For the text-containing cell, return its midpoint in [x, y] coordinate format. 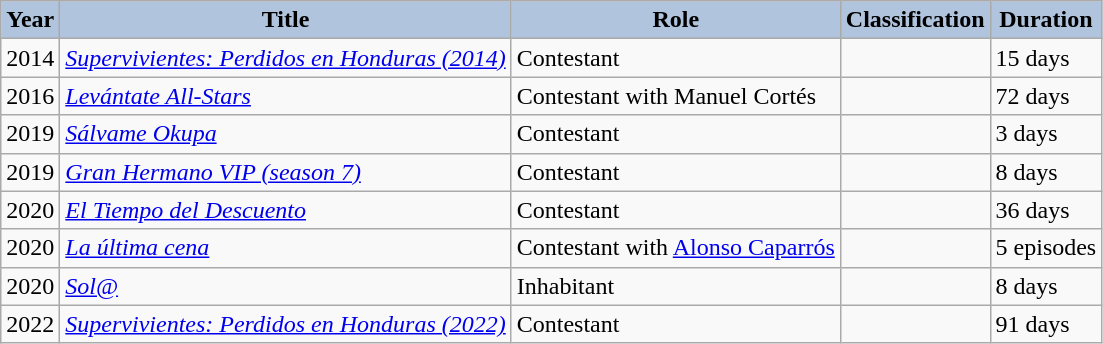
El Tiempo del Descuento [286, 210]
2022 [30, 324]
Sol@ [286, 286]
Duration [1046, 20]
2016 [30, 96]
La última cena [286, 248]
3 days [1046, 134]
2014 [30, 58]
Levántate All-Stars [286, 96]
72 days [1046, 96]
Contestant with Alonso Caparrós [676, 248]
5 episodes [1046, 248]
Supervivientes: Perdidos en Honduras (2022) [286, 324]
Sálvame Okupa [286, 134]
Contestant with Manuel Cortés [676, 96]
15 days [1046, 58]
Classification [915, 20]
91 days [1046, 324]
Inhabitant [676, 286]
Supervivientes: Perdidos en Honduras (2014) [286, 58]
Year [30, 20]
Role [676, 20]
Title [286, 20]
36 days [1046, 210]
Gran Hermano VIP (season 7) [286, 172]
